Locate the cell with the specified text and output its [X, Y] center coordinate. 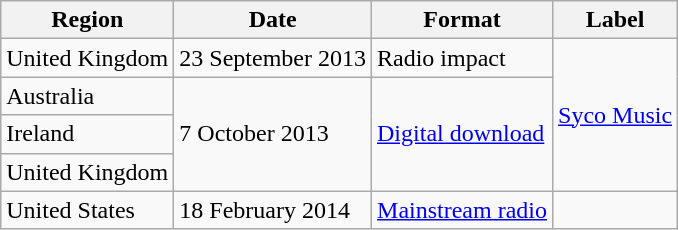
Australia [88, 96]
Radio impact [462, 58]
23 September 2013 [273, 58]
United States [88, 210]
Syco Music [616, 115]
Mainstream radio [462, 210]
Date [273, 20]
7 October 2013 [273, 134]
Region [88, 20]
Label [616, 20]
18 February 2014 [273, 210]
Ireland [88, 134]
Format [462, 20]
Digital download [462, 134]
